Output the [X, Y] coordinate of the center of the cell containing the given text.  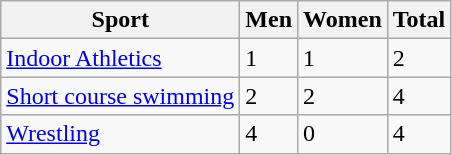
Indoor Athletics [120, 58]
Men [269, 20]
Wrestling [120, 134]
0 [343, 134]
Sport [120, 20]
Short course swimming [120, 96]
Women [343, 20]
Total [419, 20]
